Determine the [x, y] coordinate at the center of the cell enclosing the given text.  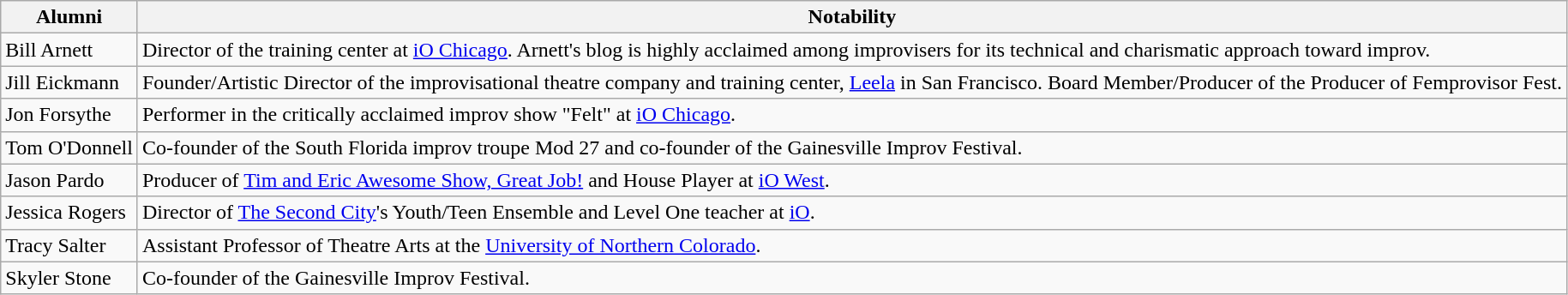
Skyler Stone [69, 278]
Director of The Second City's Youth/Teen Ensemble and Level One teacher at iO. [852, 213]
Notability [852, 17]
Jason Pardo [69, 180]
Bill Arnett [69, 50]
Alumni [69, 17]
Tracy Salter [69, 245]
Co-founder of the Gainesville Improv Festival. [852, 278]
Jill Eickmann [69, 82]
Jessica Rogers [69, 213]
Performer in the critically acclaimed improv show "Felt" at iO Chicago. [852, 115]
Co-founder of the South Florida improv troupe Mod 27 and co-founder of the Gainesville Improv Festival. [852, 147]
Tom O'Donnell [69, 147]
Producer of Tim and Eric Awesome Show, Great Job! and House Player at iO West. [852, 180]
Jon Forsythe [69, 115]
Assistant Professor of Theatre Arts at the University of Northern Colorado. [852, 245]
